Extract the (X, Y) coordinate from the center of the cell holding the provided text.  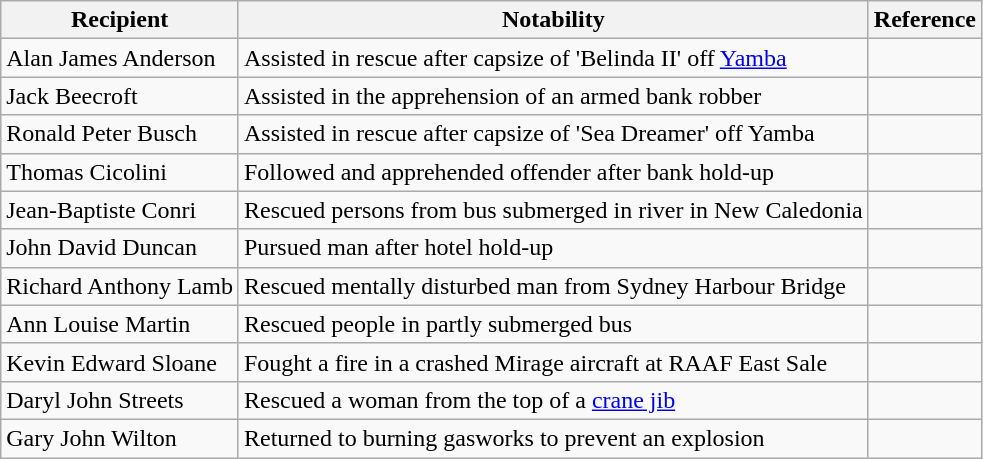
Rescued a woman from the top of a crane jib (553, 400)
Assisted in the apprehension of an armed bank robber (553, 96)
Jack Beecroft (120, 96)
Notability (553, 20)
Rescued mentally disturbed man from Sydney Harbour Bridge (553, 286)
Followed and apprehended offender after bank hold-up (553, 172)
Fought a fire in a crashed Mirage aircraft at RAAF East Sale (553, 362)
Rescued persons from bus submerged in river in New Caledonia (553, 210)
Gary John Wilton (120, 438)
Pursued man after hotel hold-up (553, 248)
Kevin Edward Sloane (120, 362)
Assisted in rescue after capsize of 'Sea Dreamer' off Yamba (553, 134)
Jean-Baptiste Conri (120, 210)
Recipient (120, 20)
Ronald Peter Busch (120, 134)
Rescued people in partly submerged bus (553, 324)
Alan James Anderson (120, 58)
Thomas Cicolini (120, 172)
John David Duncan (120, 248)
Daryl John Streets (120, 400)
Returned to burning gasworks to prevent an explosion (553, 438)
Richard Anthony Lamb (120, 286)
Reference (924, 20)
Ann Louise Martin (120, 324)
Assisted in rescue after capsize of 'Belinda II' off Yamba (553, 58)
